Determine the (x, y) coordinate at the center of the cell enclosing the given text.  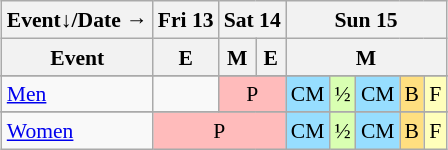
Men (78, 94)
Women (78, 130)
Event↓/Date → (78, 20)
Sun 15 (366, 20)
Event (78, 56)
Fri 13 (186, 20)
Sat 14 (252, 20)
